Scan for the cell matching the given text and deliver its [X, Y] coordinate at center. 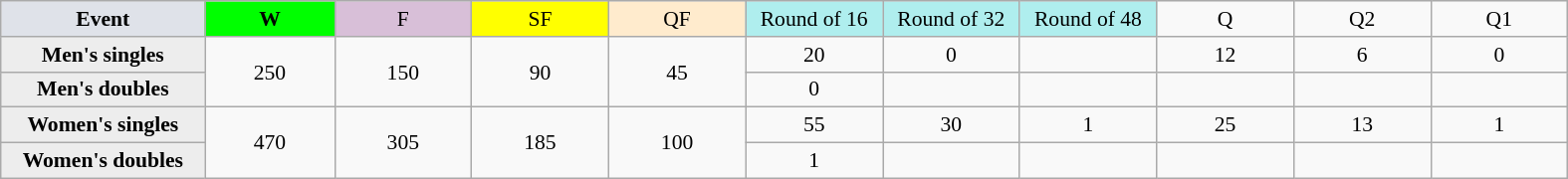
Event [104, 19]
Q [1226, 19]
90 [541, 72]
13 [1362, 125]
Women's singles [104, 125]
100 [677, 143]
Women's doubles [104, 161]
6 [1362, 55]
Men's doubles [104, 89]
Q1 [1499, 19]
Round of 32 [951, 19]
185 [541, 143]
150 [403, 72]
55 [814, 125]
F [403, 19]
45 [677, 72]
SF [541, 19]
W [270, 19]
470 [270, 143]
20 [814, 55]
305 [403, 143]
Round of 16 [814, 19]
Q2 [1362, 19]
QF [677, 19]
30 [951, 125]
12 [1226, 55]
Men's singles [104, 55]
250 [270, 72]
Round of 48 [1088, 19]
25 [1226, 125]
